From the cell containing the given text, extract its center point as [x, y] coordinate. 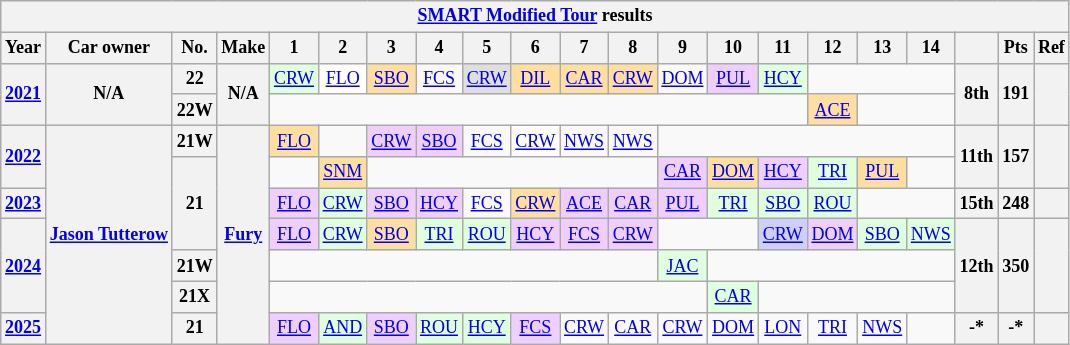
350 [1016, 266]
2022 [24, 156]
11th [976, 156]
2024 [24, 266]
7 [584, 48]
SMART Modified Tour results [535, 16]
2 [342, 48]
12th [976, 266]
22 [194, 78]
248 [1016, 204]
2021 [24, 94]
22W [194, 110]
4 [440, 48]
Year [24, 48]
2025 [24, 328]
3 [392, 48]
DIL [536, 78]
SNM [342, 172]
13 [882, 48]
8 [632, 48]
9 [682, 48]
Jason Tutterow [108, 234]
LON [782, 328]
5 [486, 48]
15th [976, 204]
No. [194, 48]
157 [1016, 156]
14 [932, 48]
2023 [24, 204]
Fury [244, 234]
AND [342, 328]
Make [244, 48]
21X [194, 296]
JAC [682, 266]
11 [782, 48]
6 [536, 48]
Car owner [108, 48]
1 [294, 48]
191 [1016, 94]
Pts [1016, 48]
10 [734, 48]
Ref [1052, 48]
8th [976, 94]
12 [832, 48]
